Extract the (x, y) coordinate from the center of the cell holding the provided text.  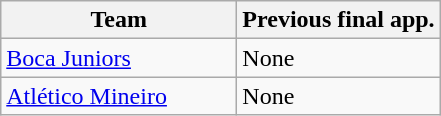
Boca Juniors (119, 58)
Previous final app. (338, 20)
Atlético Mineiro (119, 96)
Team (119, 20)
